Detect which cell encompasses the target text, then output its [x, y] center coordinate. 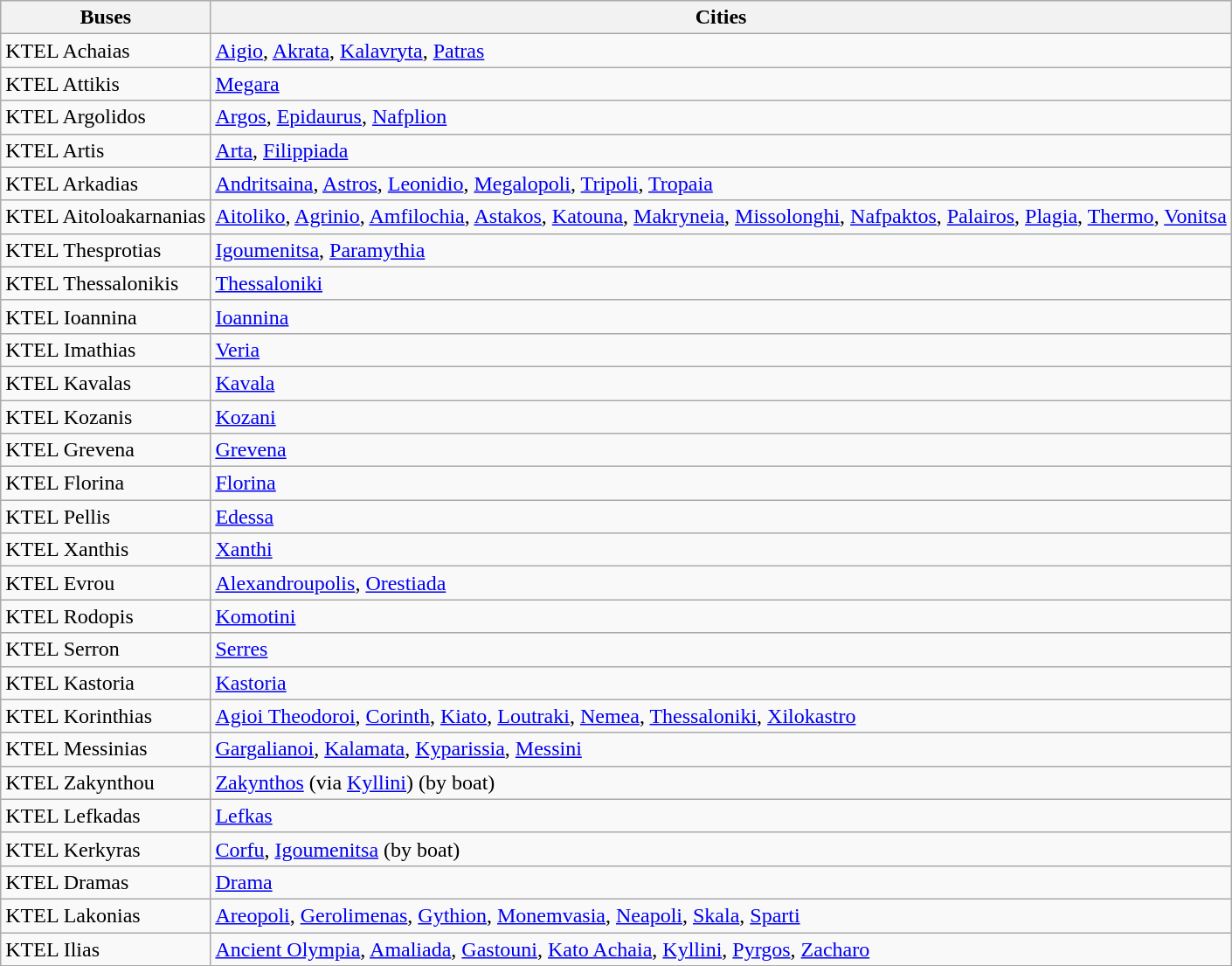
KTEL Artis [106, 150]
KTEL Kavalas [106, 383]
Lefkas [721, 816]
KTEL Grevena [106, 450]
Gargalianoi, Kalamata, Kyparissia, Messini [721, 749]
KTEL Dramas [106, 882]
KTEL Achaias [106, 51]
Agioi Theodoroi, Corinth, Kiato, Loutraki, Nemea, Thessaloniki, Xilokastro [721, 716]
KTEL Lakonias [106, 915]
KTEL Evrou [106, 583]
Florina [721, 483]
KTEL Ilias [106, 949]
Megara [721, 84]
KTEL Pellis [106, 517]
KTEL Argolidos [106, 117]
Kastoria [721, 683]
Ancient Olympia, Amaliada, Gastouni, Kato Achaia, Kyllini, Pyrgos, Zacharo [721, 949]
KTEL Kozanis [106, 417]
KTEL Arkadias [106, 184]
KTEL Florina [106, 483]
Arta, Filippiada [721, 150]
Xanthi [721, 550]
KTEL Korinthias [106, 716]
KTEL Aitoloakarnanias [106, 217]
KTEL Messinias [106, 749]
KTEL Imathias [106, 350]
Grevena [721, 450]
Aitoliko, Agrinio, Amfilochia, Astakos, Katouna, Makryneia, Missolonghi, Nafpaktos, Palairos, Plagia, Thermo, Vonitsa [721, 217]
Drama [721, 882]
Veria [721, 350]
Serres [721, 650]
KTEL Rodopis [106, 616]
Komotini [721, 616]
Kozani [721, 417]
Corfu, Igoumenitsa (by boat) [721, 849]
Argos, Epidaurus, Nafplion [721, 117]
Cities [721, 17]
KTEL Serron [106, 650]
Igoumenitsa, Paramythia [721, 250]
Buses [106, 17]
Areopoli, Gerolimenas, Gythion, Monemvasia, Neapoli, Skala, Sparti [721, 915]
Aigio, Akrata, Kalavryta, Patras [721, 51]
Thessaloniki [721, 283]
KTEL Kerkyras [106, 849]
Alexandroupolis, Orestiada [721, 583]
KTEL Zakynthou [106, 782]
Andritsaina, Astros, Leonidio, Megalopoli, Tripoli, Tropaia [721, 184]
KTEL Thessalonikis [106, 283]
KTEL Xanthis [106, 550]
Edessa [721, 517]
KTEL Attikis [106, 84]
Kavala [721, 383]
Zakynthos (via Kyllini) (by boat) [721, 782]
KTEL Lefkadas [106, 816]
KTEL Ioannina [106, 316]
KTEL Kastoria [106, 683]
Ioannina [721, 316]
KTEL Thesprotias [106, 250]
